Determine the [X, Y] coordinate at the center of the cell enclosing the given text.  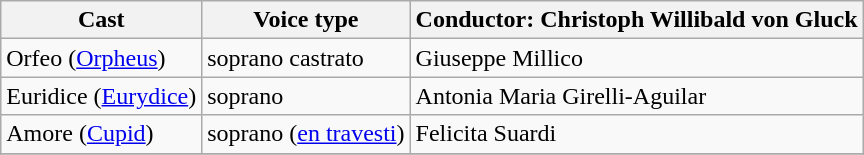
Conductor: Christoph Willibald von Gluck [636, 20]
soprano castrato [306, 58]
soprano (en travesti) [306, 134]
Voice type [306, 20]
Orfeo (Orpheus) [102, 58]
Amore (Cupid) [102, 134]
Antonia Maria Girelli-Aguilar [636, 96]
Cast [102, 20]
Felicita Suardi [636, 134]
Giuseppe Millico [636, 58]
soprano [306, 96]
Euridice (Eurydice) [102, 96]
